Capture the cell that displays the provided text and extract its [X, Y] central coordinate. 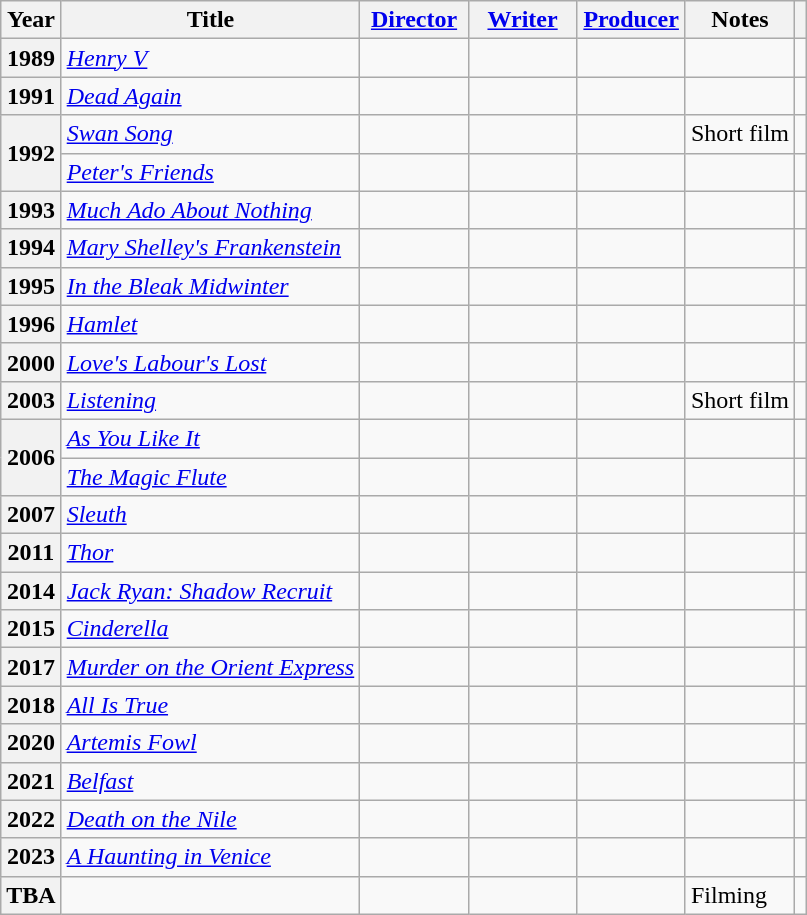
1994 [31, 248]
Belfast [210, 781]
Much Ado About Nothing [210, 210]
2020 [31, 743]
Death on the Nile [210, 819]
2015 [31, 629]
2003 [31, 400]
Swan Song [210, 134]
Hamlet [210, 324]
Notes [740, 20]
Love's Labour's Lost [210, 362]
2006 [31, 457]
Writer [522, 20]
2022 [31, 819]
In the Bleak Midwinter [210, 286]
Cinderella [210, 629]
Sleuth [210, 515]
2018 [31, 705]
All Is True [210, 705]
Henry V [210, 58]
Year [31, 20]
Murder on the Orient Express [210, 667]
1989 [31, 58]
2021 [31, 781]
TBA [31, 895]
Dead Again [210, 96]
1996 [31, 324]
As You Like It [210, 438]
Director [414, 20]
1992 [31, 153]
Peter's Friends [210, 172]
Artemis Fowl [210, 743]
Producer [632, 20]
The Magic Flute [210, 477]
1993 [31, 210]
Listening [210, 400]
2011 [31, 553]
2023 [31, 857]
1995 [31, 286]
A Haunting in Venice [210, 857]
1991 [31, 96]
Title [210, 20]
Mary Shelley's Frankenstein [210, 248]
2000 [31, 362]
2014 [31, 591]
Thor [210, 553]
2007 [31, 515]
2017 [31, 667]
Filming [740, 895]
Jack Ryan: Shadow Recruit [210, 591]
